For the text-containing cell, return its midpoint in [X, Y] coordinate format. 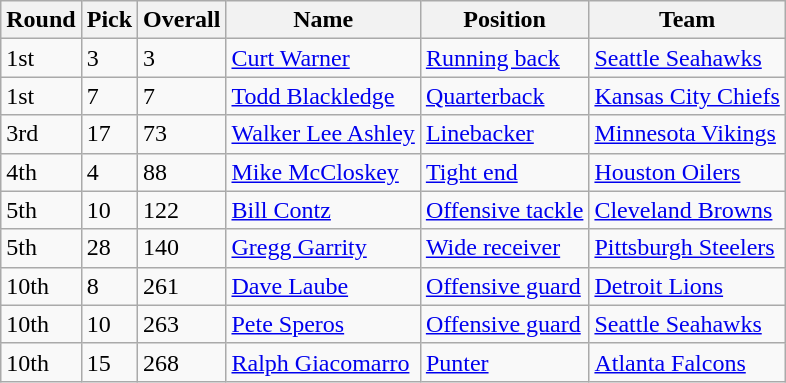
Dave Laube [323, 286]
Quarterback [504, 96]
Running back [504, 58]
Bill Contz [323, 210]
Atlanta Falcons [687, 362]
88 [182, 172]
Team [687, 20]
Minnesota Vikings [687, 134]
Mike McCloskey [323, 172]
Overall [182, 20]
Offensive tackle [504, 210]
4 [109, 172]
Todd Blackledge [323, 96]
268 [182, 362]
Ralph Giacomarro [323, 362]
Kansas City Chiefs [687, 96]
4th [41, 172]
122 [182, 210]
140 [182, 248]
Name [323, 20]
Gregg Garrity [323, 248]
263 [182, 324]
Detroit Lions [687, 286]
3rd [41, 134]
Pick [109, 20]
Tight end [504, 172]
28 [109, 248]
17 [109, 134]
Linebacker [504, 134]
Round [41, 20]
Walker Lee Ashley [323, 134]
Pete Speros [323, 324]
8 [109, 286]
73 [182, 134]
Position [504, 20]
Pittsburgh Steelers [687, 248]
Curt Warner [323, 58]
261 [182, 286]
Wide receiver [504, 248]
Cleveland Browns [687, 210]
15 [109, 362]
Houston Oilers [687, 172]
Punter [504, 362]
